Extract the (X, Y) coordinate from the center of the cell holding the provided text.  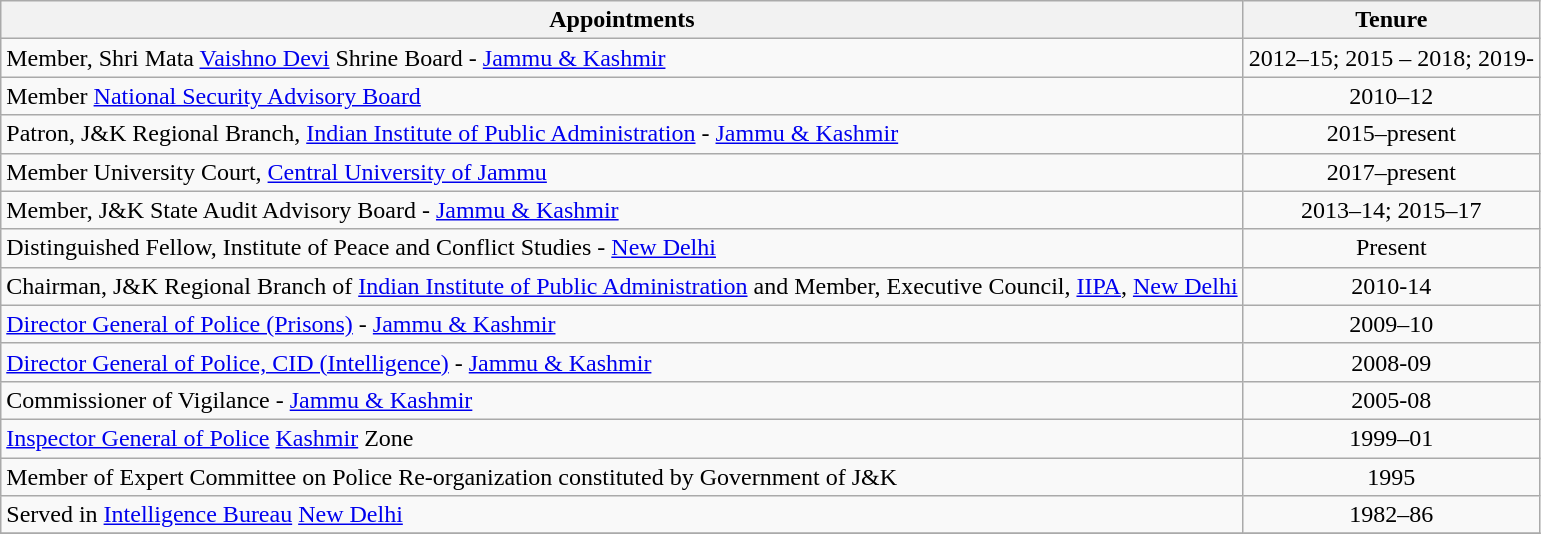
Member, Shri Mata Vaishno Devi Shrine Board - Jammu & Kashmir (622, 58)
Present (1391, 248)
Director General of Police, CID (Intelligence) - Jammu & Kashmir (622, 362)
Member, J&K State Audit Advisory Board - Jammu & Kashmir (622, 210)
2005-08 (1391, 400)
Tenure (1391, 20)
2009–10 (1391, 324)
2012–15; 2015 – 2018; 2019- (1391, 58)
2017–present (1391, 172)
Commissioner of Vigilance - Jammu & Kashmir (622, 400)
Distinguished Fellow, Institute of Peace and Conflict Studies - New Delhi (622, 248)
Served in Intelligence Bureau New Delhi (622, 515)
Member National Security Advisory Board (622, 96)
2013–14; 2015–17 (1391, 210)
1999–01 (1391, 438)
2010–12 (1391, 96)
Member University Court, Central University of Jammu (622, 172)
Appointments (622, 20)
2010-14 (1391, 286)
Member of Expert Committee on Police Re-organization constituted by Government of J&K (622, 477)
2015–present (1391, 134)
Inspector General of Police Kashmir Zone (622, 438)
1982–86 (1391, 515)
2008-09 (1391, 362)
Chairman, J&K Regional Branch of Indian Institute of Public Administration and Member, Executive Council, IIPA, New Delhi (622, 286)
Director General of Police (Prisons) - Jammu & Kashmir (622, 324)
1995 (1391, 477)
Patron, J&K Regional Branch, Indian Institute of Public Administration - Jammu & Kashmir (622, 134)
